Provide the (X, Y) coordinate of the cell's center where the given text is located.  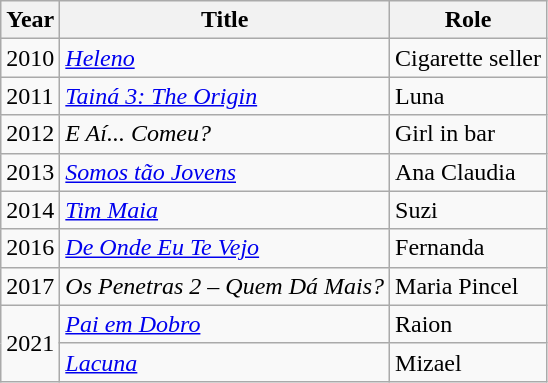
E Aí... Comeu? (225, 134)
Girl in bar (468, 134)
2021 (30, 343)
Cigarette seller (468, 58)
Lacuna (225, 362)
2010 (30, 58)
Os Penetras 2 – Quem Dá Mais? (225, 286)
2016 (30, 248)
Heleno (225, 58)
Fernanda (468, 248)
Tainá 3: The Origin (225, 96)
Tim Maia (225, 210)
Role (468, 20)
Maria Pincel (468, 286)
De Onde Eu Te Vejo (225, 248)
Somos tão Jovens (225, 172)
Pai em Dobro (225, 324)
Title (225, 20)
2017 (30, 286)
2012 (30, 134)
2014 (30, 210)
Mizael (468, 362)
Year (30, 20)
Ana Claudia (468, 172)
Suzi (468, 210)
2011 (30, 96)
Luna (468, 96)
2013 (30, 172)
Raion (468, 324)
